Identify which cell holds the provided text, then report its [x, y] central coordinate. 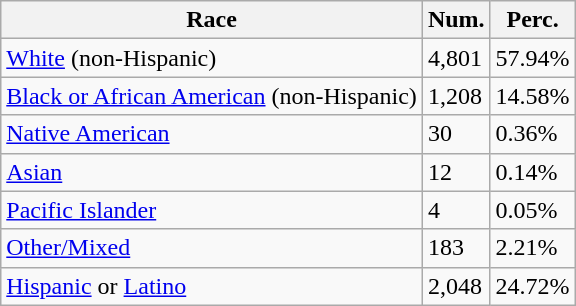
Pacific Islander [212, 210]
Other/Mixed [212, 248]
4 [456, 210]
Asian [212, 172]
Num. [456, 20]
14.58% [532, 96]
Native American [212, 134]
Black or African American (non-Hispanic) [212, 96]
Race [212, 20]
White (non-Hispanic) [212, 58]
2.21% [532, 248]
30 [456, 134]
183 [456, 248]
12 [456, 172]
4,801 [456, 58]
0.14% [532, 172]
24.72% [532, 286]
57.94% [532, 58]
2,048 [456, 286]
Perc. [532, 20]
0.36% [532, 134]
0.05% [532, 210]
Hispanic or Latino [212, 286]
1,208 [456, 96]
